Identify which cell holds the provided text, then report its [x, y] central coordinate. 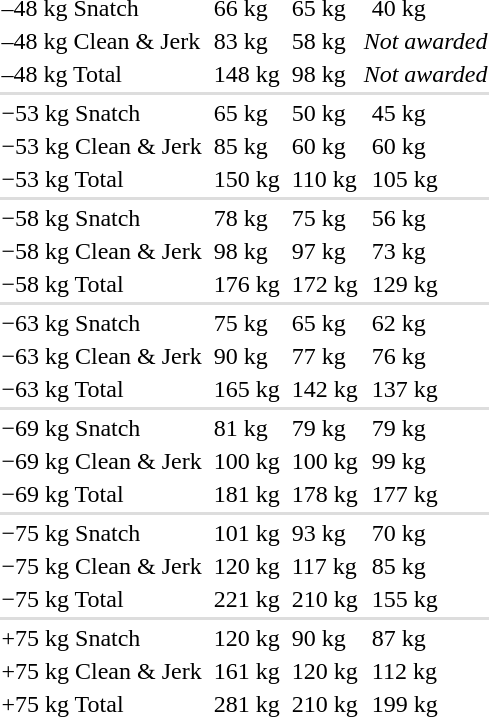
83 kg [246, 41]
101 kg [246, 533]
77 kg [324, 356]
105 kg [430, 179]
112 kg [430, 671]
+75 kg Snatch [102, 638]
−75 kg Clean & Jerk [102, 566]
129 kg [430, 284]
−63 kg Total [102, 389]
−53 kg Total [102, 179]
142 kg [324, 389]
56 kg [430, 218]
−69 kg Total [102, 494]
−63 kg Snatch [102, 323]
97 kg [324, 251]
76 kg [430, 356]
117 kg [324, 566]
176 kg [246, 284]
78 kg [246, 218]
−53 kg Snatch [102, 113]
137 kg [430, 389]
62 kg [430, 323]
50 kg [324, 113]
155 kg [430, 599]
−69 kg Clean & Jerk [102, 461]
−58 kg Snatch [102, 218]
178 kg [324, 494]
110 kg [324, 179]
177 kg [430, 494]
73 kg [430, 251]
165 kg [246, 389]
−63 kg Clean & Jerk [102, 356]
99 kg [430, 461]
221 kg [246, 599]
−58 kg Total [102, 284]
58 kg [324, 41]
181 kg [246, 494]
−58 kg Clean & Jerk [102, 251]
87 kg [430, 638]
−75 kg Snatch [102, 533]
–48 kg Clean & Jerk [102, 41]
172 kg [324, 284]
148 kg [246, 74]
+75 kg Clean & Jerk [102, 671]
210 kg [324, 599]
150 kg [246, 179]
81 kg [246, 428]
−75 kg Total [102, 599]
45 kg [430, 113]
–48 kg Total [102, 74]
93 kg [324, 533]
161 kg [246, 671]
−69 kg Snatch [102, 428]
−53 kg Clean & Jerk [102, 146]
70 kg [430, 533]
